Detect which cell encompasses the target text, then output its [X, Y] center coordinate. 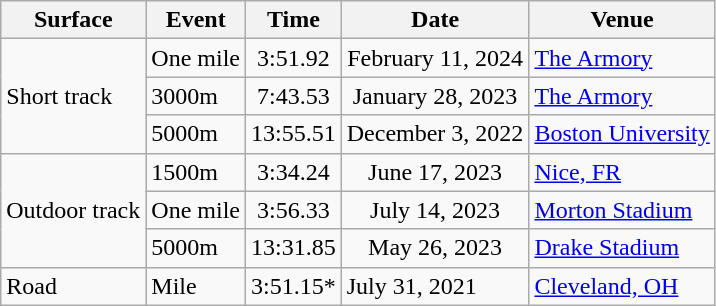
Date [435, 20]
Road [74, 286]
13:31.85 [293, 248]
Short track [74, 96]
3:56.33 [293, 210]
Time [293, 20]
July 14, 2023 [435, 210]
3:51.15* [293, 286]
December 3, 2022 [435, 134]
Boston University [622, 134]
Drake Stadium [622, 248]
3:51.92 [293, 58]
Morton Stadium [622, 210]
Outdoor track [74, 210]
13:55.51 [293, 134]
1500m [196, 172]
3:34.24 [293, 172]
Event [196, 20]
Cleveland, OH [622, 286]
May 26, 2023 [435, 248]
Surface [74, 20]
January 28, 2023 [435, 96]
Nice, FR [622, 172]
Venue [622, 20]
July 31, 2021 [435, 286]
7:43.53 [293, 96]
June 17, 2023 [435, 172]
3000m [196, 96]
Mile [196, 286]
February 11, 2024 [435, 58]
